Capture the cell that displays the provided text and extract its [X, Y] central coordinate. 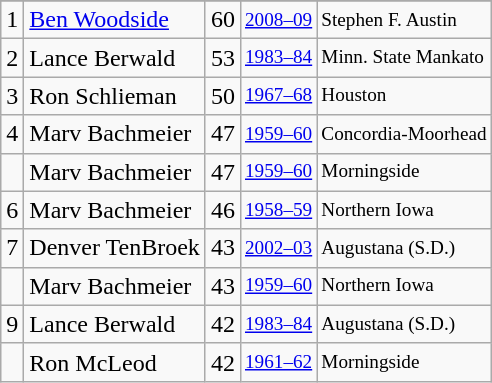
Denver TenBroek [115, 248]
50 [222, 96]
1961–62 [278, 362]
53 [222, 58]
4 [12, 134]
3 [12, 96]
2008–09 [278, 20]
7 [12, 248]
1 [12, 20]
Ron McLeod [115, 362]
9 [12, 324]
Houston [404, 96]
1958–59 [278, 210]
Ron Schlieman [115, 96]
Stephen F. Austin [404, 20]
2 [12, 58]
1967–68 [278, 96]
Concordia-Moorhead [404, 134]
Minn. State Mankato [404, 58]
Ben Woodside [115, 20]
60 [222, 20]
46 [222, 210]
2002–03 [278, 248]
6 [12, 210]
